Find where the given text appears and provide that cell's center as [x, y] coordinate. 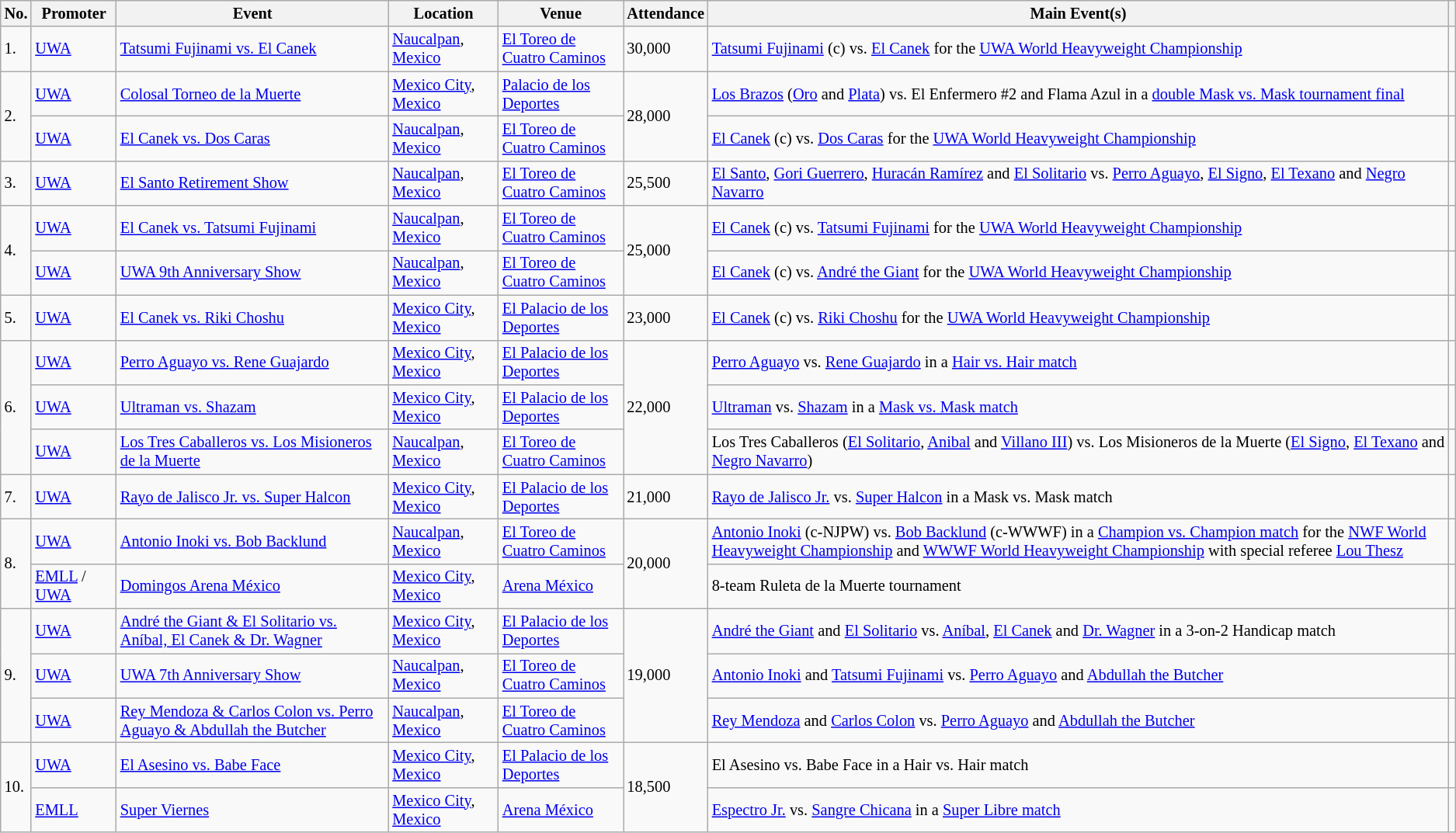
Venue [561, 13]
UWA 9th Anniversary Show [253, 272]
28,000 [665, 116]
Tatsumi Fujinami (c) vs. El Canek for the UWA World Heavyweight Championship [1078, 49]
Rayo de Jalisco Jr. vs. Super Halcon in a Mask vs. Mask match [1078, 497]
El Canek vs. Riki Choshu [253, 318]
Los Tres Caballeros vs. Los Misioneros de la Muerte [253, 452]
Antonio Inoki and Tatsumi Fujinami vs. Perro Aguayo and Abdullah the Butcher [1078, 675]
Main Event(s) [1078, 13]
Espectro Jr. vs. Sangre Chicana in a Super Libre match [1078, 810]
El Canek vs. Tatsumi Fujinami [253, 228]
22,000 [665, 407]
Colosal Torneo de la Muerte [253, 94]
El Canek (c) vs. Riki Choshu for the UWA World Heavyweight Championship [1078, 318]
Los Brazos (Oro and Plata) vs. El Enfermero #2 and Flama Azul in a double Mask vs. Mask tournament final [1078, 94]
10. [16, 787]
Promoter [73, 13]
Perro Aguayo vs. Rene Guajardo [253, 363]
25,000 [665, 250]
21,000 [665, 497]
Perro Aguayo vs. Rene Guajardo in a Hair vs. Hair match [1078, 363]
30,000 [665, 49]
Location [443, 13]
Rey Mendoza & Carlos Colon vs. Perro Aguayo & Abdullah the Butcher [253, 720]
3. [16, 183]
Super Viernes [253, 810]
Event [253, 13]
Rayo de Jalisco Jr. vs. Super Halcon [253, 497]
18,500 [665, 787]
Tatsumi Fujinami vs. El Canek [253, 49]
El Santo, Gori Guerrero, Huracán Ramírez and El Solitario vs. Perro Aguayo, El Signo, El Texano and Negro Navarro [1078, 183]
2. [16, 116]
André the Giant & El Solitario vs. Aníbal, El Canek & Dr. Wagner [253, 631]
El Canek (c) vs. Dos Caras for the UWA World Heavyweight Championship [1078, 138]
6. [16, 407]
No. [16, 13]
El Canek vs. Dos Caras [253, 138]
5. [16, 318]
1. [16, 49]
7. [16, 497]
El Santo Retirement Show [253, 183]
4. [16, 250]
EMLL / UWA [73, 586]
8. [16, 564]
Ultraman vs. Shazam in a Mask vs. Mask match [1078, 407]
Antonio Inoki vs. Bob Backlund [253, 541]
Attendance [665, 13]
EMLL [73, 810]
Ultraman vs. Shazam [253, 407]
Palacio de los Deportes [561, 94]
25,500 [665, 183]
8-team Ruleta de la Muerte tournament [1078, 586]
9. [16, 675]
El Canek (c) vs. Tatsumi Fujinami for the UWA World Heavyweight Championship [1078, 228]
André the Giant and El Solitario vs. Aníbal, El Canek and Dr. Wagner in a 3-on-2 Handicap match [1078, 631]
El Canek (c) vs. André the Giant for the UWA World Heavyweight Championship [1078, 272]
Rey Mendoza and Carlos Colon vs. Perro Aguayo and Abdullah the Butcher [1078, 720]
20,000 [665, 564]
Los Tres Caballeros (El Solitario, Anibal and Villano III) vs. Los Misioneros de la Muerte (El Signo, El Texano and Negro Navarro) [1078, 452]
UWA 7th Anniversary Show [253, 675]
19,000 [665, 675]
El Asesino vs. Babe Face in a Hair vs. Hair match [1078, 765]
23,000 [665, 318]
El Asesino vs. Babe Face [253, 765]
Domingos Arena México [253, 586]
